Output the [x, y] coordinate of the center of the cell containing the given text.  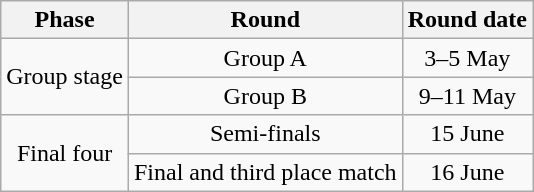
16 June [467, 172]
Round [265, 20]
Final and third place match [265, 172]
Phase [65, 20]
Group stage [65, 77]
Semi-finals [265, 134]
Final four [65, 153]
Round date [467, 20]
9–11 May [467, 96]
15 June [467, 134]
3–5 May [467, 58]
Group A [265, 58]
Group B [265, 96]
